Return the (x, y) coordinate for the center point of the cell that contains the specified text.  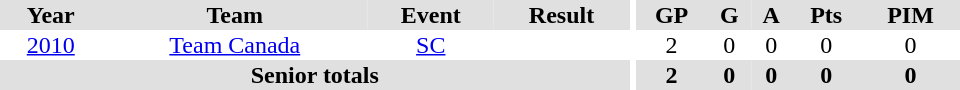
PIM (910, 15)
Year (51, 15)
Event (430, 15)
SC (430, 45)
Pts (826, 15)
Senior totals (315, 75)
Result (561, 15)
Team (236, 15)
G (730, 15)
Team Canada (236, 45)
GP (671, 15)
2010 (51, 45)
A (771, 15)
